Identify which cell holds the provided text, then report its (X, Y) central coordinate. 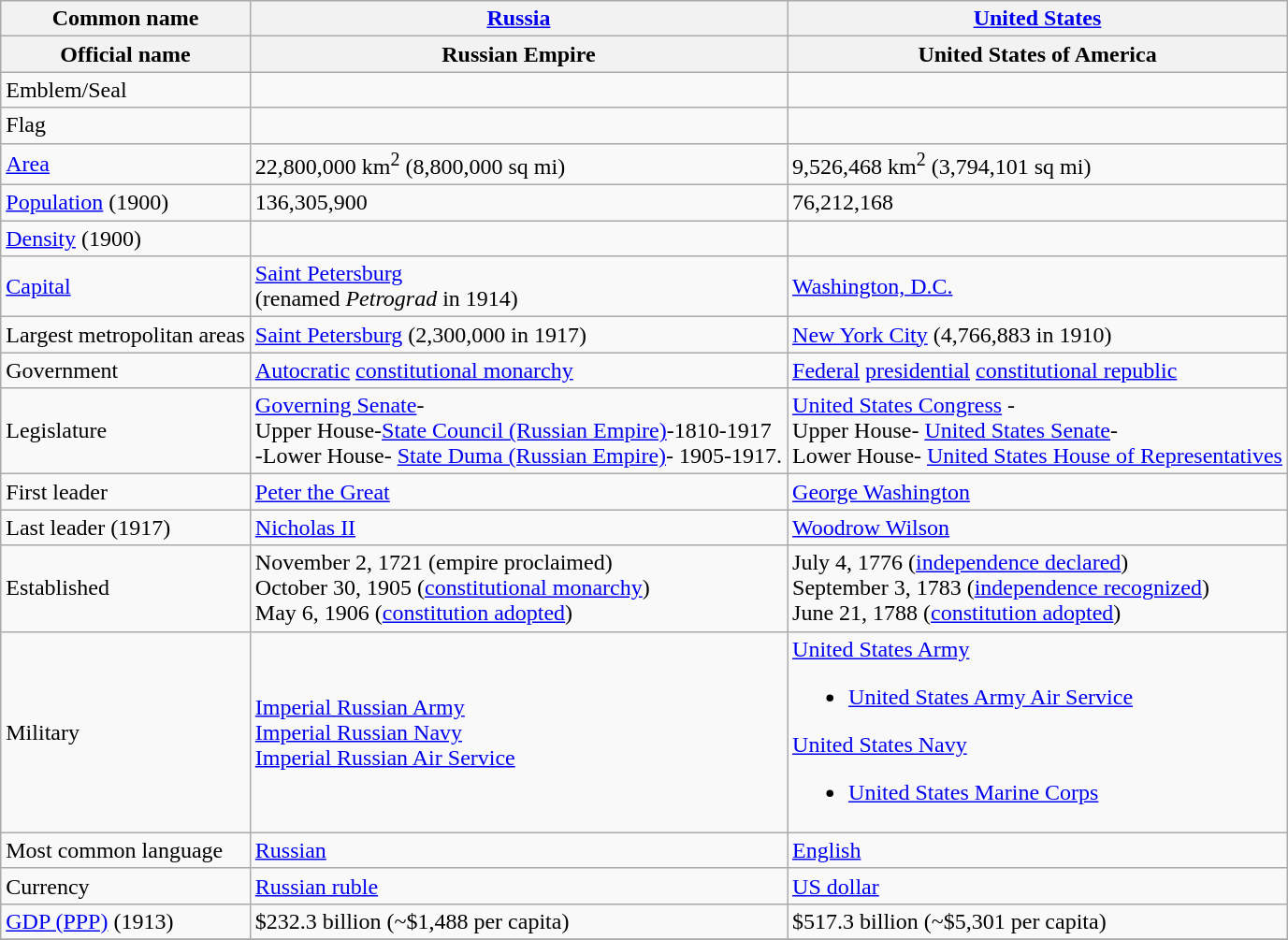
July 4, 1776 (independence declared)September 3, 1783 (independence recognized)June 21, 1788 (constitution adopted) (1038, 588)
Imperial Russian ArmyImperial Russian NavyImperial Russian Air Service (518, 731)
Area (125, 165)
November 2, 1721 (empire proclaimed)October 30, 1905 (constitutional monarchy)May 6, 1906 (constitution adopted) (518, 588)
136,305,900 (518, 203)
9,526,468 km2 (3,794,101 sq mi) (1038, 165)
Largest metropolitan areas (125, 335)
Military (125, 731)
Established (125, 588)
Capital (125, 286)
76,212,168 (1038, 203)
US dollar (1038, 886)
Russian (518, 850)
Governing Senate-Upper House-State Council (Russian Empire)-1810-1917-Lower House- State Duma (Russian Empire)- 1905-1917. (518, 431)
Russian Empire (518, 54)
Federal presidential constitutional republic (1038, 370)
Official name (125, 54)
Woodrow Wilson (1038, 528)
Common name (125, 19)
22,800,000 km2 (8,800,000 sq mi) (518, 165)
United States ArmyUnited States Army Air ServiceUnited States NavyUnited States Marine Corps (1038, 731)
First leader (125, 492)
Most common language (125, 850)
Washington, D.C. (1038, 286)
English (1038, 850)
Saint Petersburg(renamed Petrograd in 1914) (518, 286)
United States (1038, 19)
Saint Petersburg (2,300,000 in 1917) (518, 335)
Emblem/Seal (125, 90)
United States Congress -Upper House- United States Senate-Lower House- United States House of Representatives (1038, 431)
United States of America (1038, 54)
Currency (125, 886)
Nicholas II (518, 528)
Population (1900) (125, 203)
$232.3 billion (~$1,488 per capita) (518, 921)
Government (125, 370)
Autocratic constitutional monarchy (518, 370)
Density (1900) (125, 239)
Russian ruble (518, 886)
Flag (125, 125)
George Washington (1038, 492)
$517.3 billion (~$5,301 per capita) (1038, 921)
Peter the Great (518, 492)
Legislature (125, 431)
Last leader (1917) (125, 528)
GDP (PPP) (1913) (125, 921)
New York City (4,766,883 in 1910) (1038, 335)
Russia (518, 19)
